Output the (X, Y) coordinate of the center of the cell containing the given text.  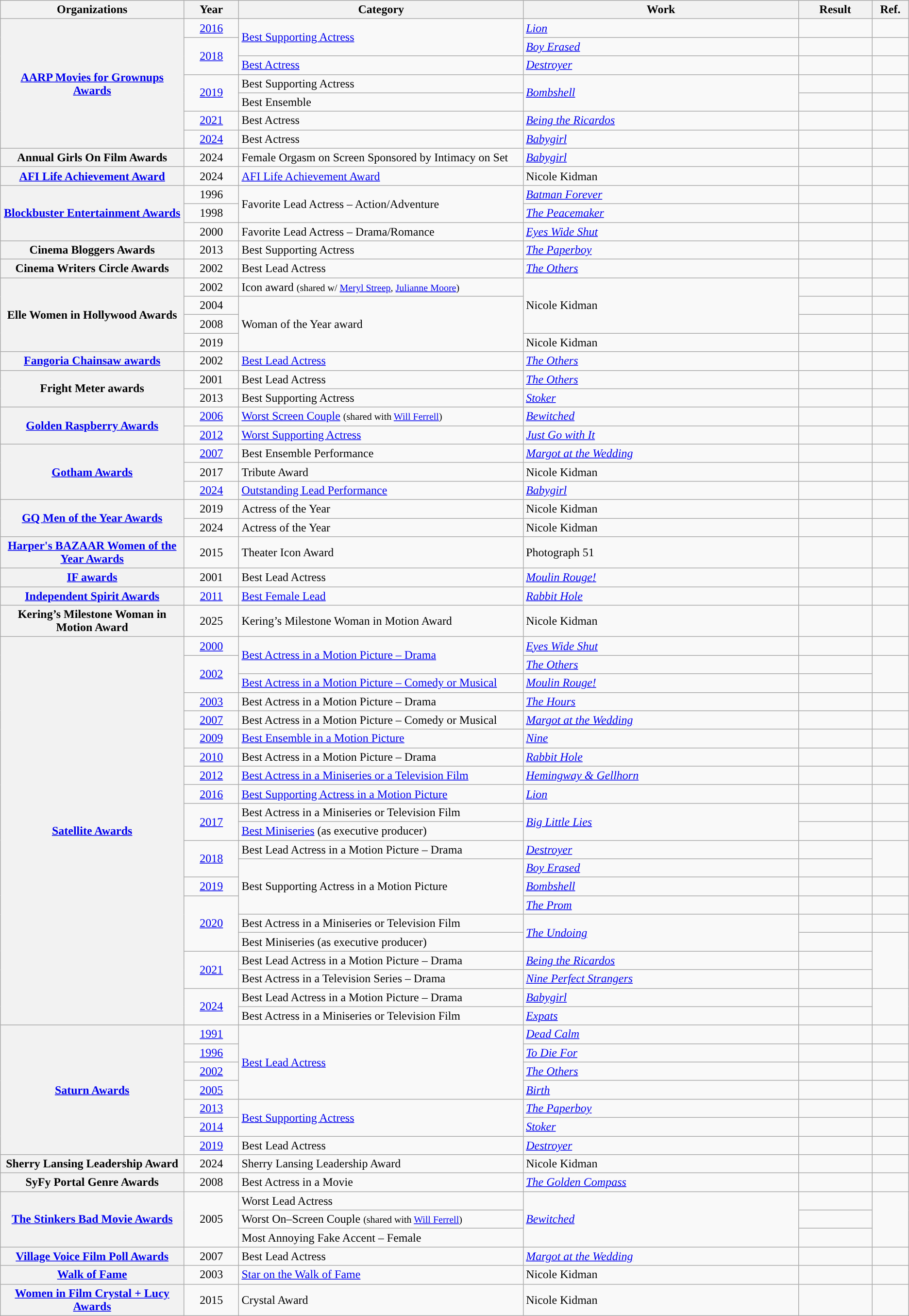
Worst Supporting Actress (381, 435)
2006 (212, 416)
To Die For (661, 1053)
2011 (212, 596)
Walk of Fame (92, 1275)
1998 (212, 213)
2009 (212, 738)
Icon award (shared w/ Meryl Streep, Julianne Moore) (381, 287)
Expats (661, 1016)
Woman of the Year award (381, 324)
2010 (212, 757)
The Undoing (661, 933)
Best Female Lead (381, 596)
Best Ensemble (381, 102)
Birth (661, 1090)
Fright Meter awards (92, 389)
Nine (661, 738)
Year (212, 10)
Photograph 51 (661, 553)
Ref. (891, 10)
Best Actress in a Miniseries or a Television Film (381, 775)
Batman Forever (661, 194)
Golden Raspberry Awards (92, 426)
The Prom (661, 905)
Tribute Award (381, 472)
Independent Spirit Awards (92, 596)
Big Little Lies (661, 821)
2020 (212, 923)
The Hours (661, 701)
Annual Girls On Film Awards (92, 157)
Female Orgasm on Screen Sponsored by Intimacy on Set (381, 157)
SyFy Portal Genre Awards (92, 1182)
Star on the Walk of Fame (381, 1275)
Category (381, 10)
Blockbuster Entertainment Awards (92, 213)
The Peacemaker (661, 213)
Just Go with It (661, 435)
IF awards (92, 578)
The Stinkers Bad Movie Awards (92, 1219)
Work (661, 10)
Dead Calm (661, 1034)
Favorite Lead Actress – Drama/Romance (381, 232)
Satellite Awards (92, 831)
Organizations (92, 10)
2004 (212, 306)
1991 (212, 1034)
Outstanding Lead Performance (381, 490)
Fangoria Chainsaw awards (92, 361)
Theater Icon Award (381, 553)
Cinema Writers Circle Awards (92, 269)
2014 (212, 1127)
Crystal Award (381, 1300)
Best Actress in a Television Series – Drama (381, 979)
Worst Screen Couple (shared with Will Ferrell) (381, 416)
Worst Lead Actress (381, 1201)
Village Voice Film Poll Awards (92, 1256)
Cinema Bloggers Awards (92, 250)
Most Annoying Fake Accent – Female (381, 1238)
Hemingway & Gellhorn (661, 775)
Harper's BAZAAR Women of the Year Awards (92, 553)
Best Actress in a Movie (381, 1182)
Gotham Awards (92, 472)
Favorite Lead Actress – Action/Adventure (381, 204)
Elle Women in Hollywood Awards (92, 315)
Women in Film Crystal + Lucy Awards (92, 1300)
The Golden Compass (661, 1182)
GQ Men of the Year Awards (92, 518)
AARP Movies for Grownups Awards (92, 84)
Saturn Awards (92, 1090)
Best Ensemble Performance (381, 453)
Nine Perfect Strangers (661, 979)
Result (835, 10)
Worst On–Screen Couple (shared with Will Ferrell) (381, 1219)
Best Ensemble in a Motion Picture (381, 738)
2025 (212, 621)
